Scan for the cell matching the given text and deliver its [X, Y] coordinate at center. 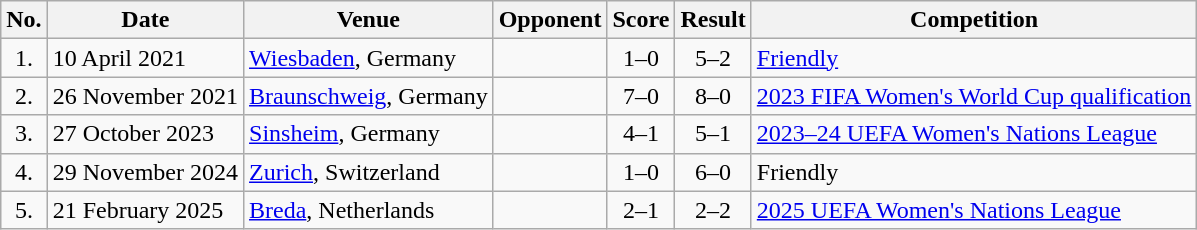
2023 FIFA Women's World Cup qualification [974, 96]
Venue [369, 20]
26 November 2021 [145, 96]
Wiesbaden, Germany [369, 58]
Result [713, 20]
Zurich, Switzerland [369, 172]
Date [145, 20]
Sinsheim, Germany [369, 134]
4–1 [641, 134]
27 October 2023 [145, 134]
10 April 2021 [145, 58]
21 February 2025 [145, 210]
2–2 [713, 210]
6–0 [713, 172]
2025 UEFA Women's Nations League [974, 210]
Score [641, 20]
7–0 [641, 96]
8–0 [713, 96]
2–1 [641, 210]
3. [24, 134]
Competition [974, 20]
2023–24 UEFA Women's Nations League [974, 134]
1. [24, 58]
Opponent [550, 20]
2. [24, 96]
5–1 [713, 134]
Braunschweig, Germany [369, 96]
5. [24, 210]
5–2 [713, 58]
Breda, Netherlands [369, 210]
No. [24, 20]
4. [24, 172]
29 November 2024 [145, 172]
